Determine the (X, Y) coordinate at the center of the cell enclosing the given text.  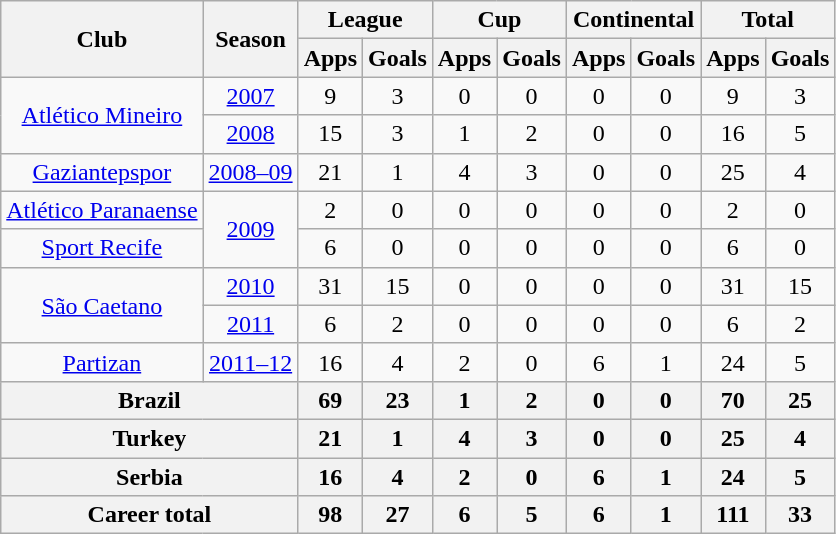
Brazil (150, 400)
Club (102, 39)
Sport Recife (102, 248)
Atlético Paranaense (102, 210)
Partizan (102, 362)
Gaziantepspor (102, 172)
27 (398, 515)
2010 (250, 286)
2008 (250, 134)
111 (733, 515)
Career total (150, 515)
Total (768, 20)
70 (733, 400)
Atlético Mineiro (102, 115)
Continental (633, 20)
98 (330, 515)
Season (250, 39)
Serbia (150, 477)
Turkey (150, 438)
Cup (499, 20)
League (365, 20)
2007 (250, 96)
23 (398, 400)
2011–12 (250, 362)
33 (800, 515)
69 (330, 400)
2008–09 (250, 172)
2009 (250, 229)
São Caetano (102, 305)
2011 (250, 324)
